Pinpoint the cell where the given text exists, returning its (X, Y) midpoint coordinate. 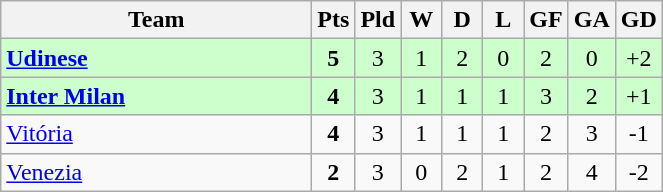
GA (592, 20)
Udinese (156, 58)
+2 (638, 58)
W (422, 20)
Vitória (156, 134)
5 (334, 58)
Team (156, 20)
Pld (378, 20)
Inter Milan (156, 96)
Venezia (156, 172)
Pts (334, 20)
-1 (638, 134)
GD (638, 20)
+1 (638, 96)
D (462, 20)
GF (546, 20)
L (504, 20)
-2 (638, 172)
